Extract the [X, Y] coordinate from the center of the cell holding the provided text.  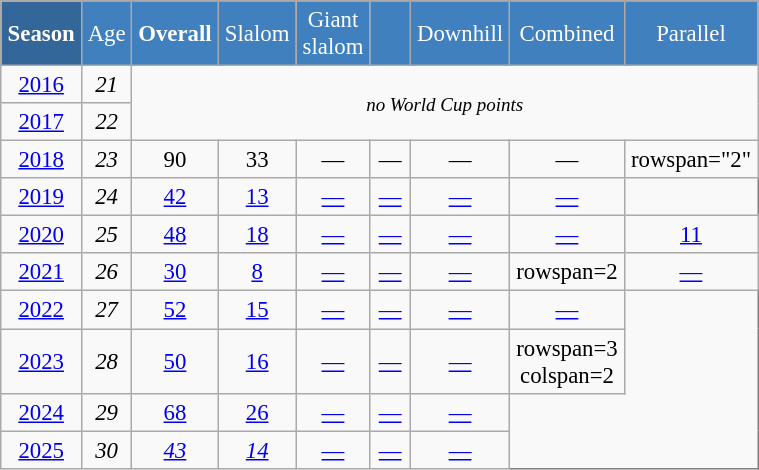
rowspan=3 colspan=2 [568, 362]
Overall [176, 34]
29 [107, 412]
rowspan=2 [568, 273]
16 [257, 362]
43 [176, 450]
42 [176, 197]
24 [107, 197]
Giantslalom [333, 34]
2023 [42, 362]
2025 [42, 450]
15 [257, 310]
14 [257, 450]
13 [257, 197]
Age [107, 34]
48 [176, 235]
2016 [42, 85]
rowspan="2" [690, 160]
27 [107, 310]
8 [257, 273]
2020 [42, 235]
2018 [42, 160]
23 [107, 160]
33 [257, 160]
2021 [42, 273]
18 [257, 235]
52 [176, 310]
25 [107, 235]
68 [176, 412]
90 [176, 160]
22 [107, 122]
Parallel [690, 34]
2022 [42, 310]
2019 [42, 197]
2024 [42, 412]
21 [107, 85]
2017 [42, 122]
50 [176, 362]
Combined [568, 34]
Season [42, 34]
Downhill [460, 34]
11 [690, 235]
no World Cup points [445, 104]
Slalom [257, 34]
28 [107, 362]
